Find where the given text appears and provide that cell's center as (x, y) coordinate. 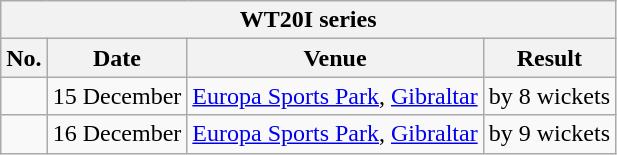
Result (549, 58)
by 9 wickets (549, 134)
WT20I series (308, 20)
Venue (335, 58)
15 December (117, 96)
No. (24, 58)
Date (117, 58)
16 December (117, 134)
by 8 wickets (549, 96)
